For the text-containing cell, return its midpoint in [X, Y] coordinate format. 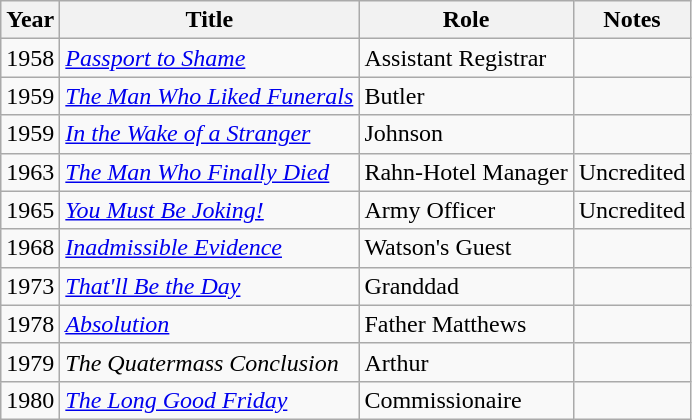
Watson's Guest [466, 248]
Johnson [466, 134]
Commissionaire [466, 400]
Assistant Registrar [466, 58]
Notes [632, 20]
The Man Who Finally Died [210, 172]
1980 [30, 400]
1963 [30, 172]
Father Matthews [466, 324]
The Long Good Friday [210, 400]
Absolution [210, 324]
The Man Who Liked Funerals [210, 96]
Role [466, 20]
The Quatermass Conclusion [210, 362]
Army Officer [466, 210]
1978 [30, 324]
Passport to Shame [210, 58]
Granddad [466, 286]
1979 [30, 362]
That'll Be the Day [210, 286]
Inadmissible Evidence [210, 248]
In the Wake of a Stranger [210, 134]
1958 [30, 58]
Title [210, 20]
Arthur [466, 362]
1968 [30, 248]
You Must Be Joking! [210, 210]
Rahn-Hotel Manager [466, 172]
1973 [30, 286]
1965 [30, 210]
Year [30, 20]
Butler [466, 96]
